Find where the given text appears and provide that cell's center as (x, y) coordinate. 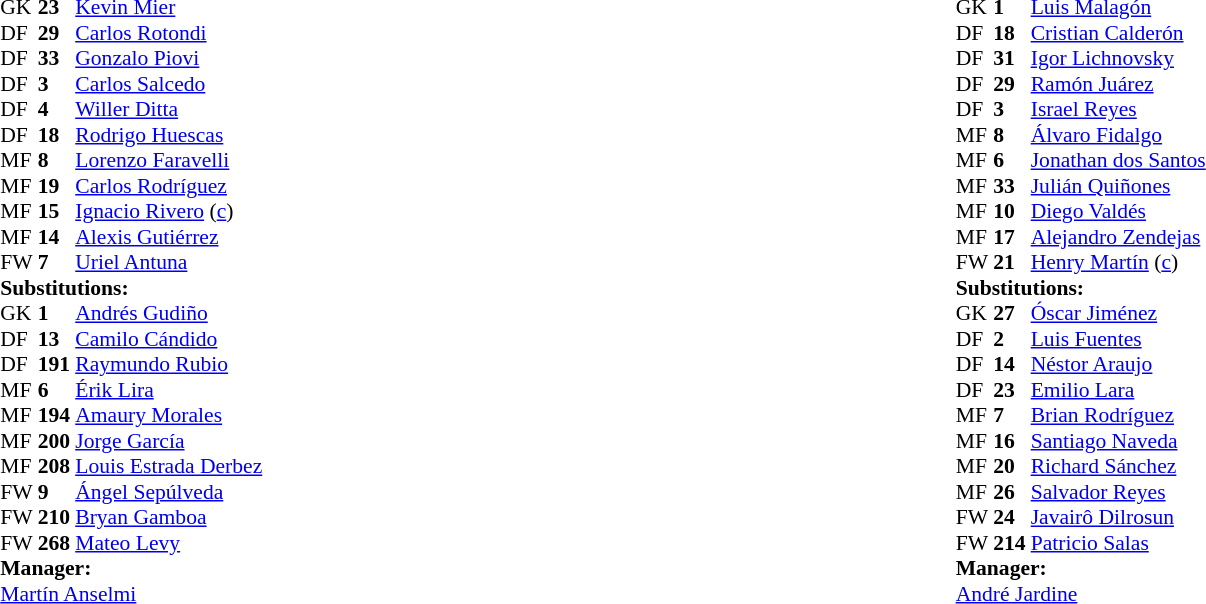
Rodrigo Huescas (168, 135)
210 (57, 517)
19 (57, 186)
Luis Fuentes (1118, 339)
27 (1012, 313)
Jorge García (168, 441)
Diego Valdés (1118, 211)
Israel Reyes (1118, 109)
16 (1012, 441)
31 (1012, 59)
Ramón Juárez (1118, 84)
Emilio Lara (1118, 390)
Carlos Rodríguez (168, 186)
1 (57, 313)
24 (1012, 517)
2 (1012, 339)
Érik Lira (168, 390)
200 (57, 441)
Santiago Naveda (1118, 441)
Alexis Gutiérrez (168, 237)
21 (1012, 263)
Gonzalo Piovi (168, 59)
Mateo Levy (168, 543)
268 (57, 543)
Néstor Araujo (1118, 365)
191 (57, 365)
214 (1012, 543)
Patricio Salas (1118, 543)
Henry Martín (c) (1118, 263)
9 (57, 492)
Álvaro Fidalgo (1118, 135)
13 (57, 339)
Uriel Antuna (168, 263)
23 (1012, 390)
Óscar Jiménez (1118, 313)
Ignacio Rivero (c) (168, 211)
Julián Quiñones (1118, 186)
208 (57, 467)
Jonathan dos Santos (1118, 161)
Carlos Salcedo (168, 84)
15 (57, 211)
Igor Lichnovsky (1118, 59)
Amaury Morales (168, 415)
4 (57, 109)
Lorenzo Faravelli (168, 161)
Ángel Sepúlveda (168, 492)
194 (57, 415)
Louis Estrada Derbez (168, 467)
26 (1012, 492)
17 (1012, 237)
Richard Sánchez (1118, 467)
Willer Ditta (168, 109)
Salvador Reyes (1118, 492)
Javairô Dilrosun (1118, 517)
20 (1012, 467)
Bryan Gamboa (168, 517)
Andrés Gudiño (168, 313)
Camilo Cándido (168, 339)
10 (1012, 211)
Cristian Calderón (1118, 33)
Carlos Rotondi (168, 33)
Raymundo Rubio (168, 365)
Alejandro Zendejas (1118, 237)
Brian Rodríguez (1118, 415)
